Output the [X, Y] coordinate of the center of the cell containing the given text.  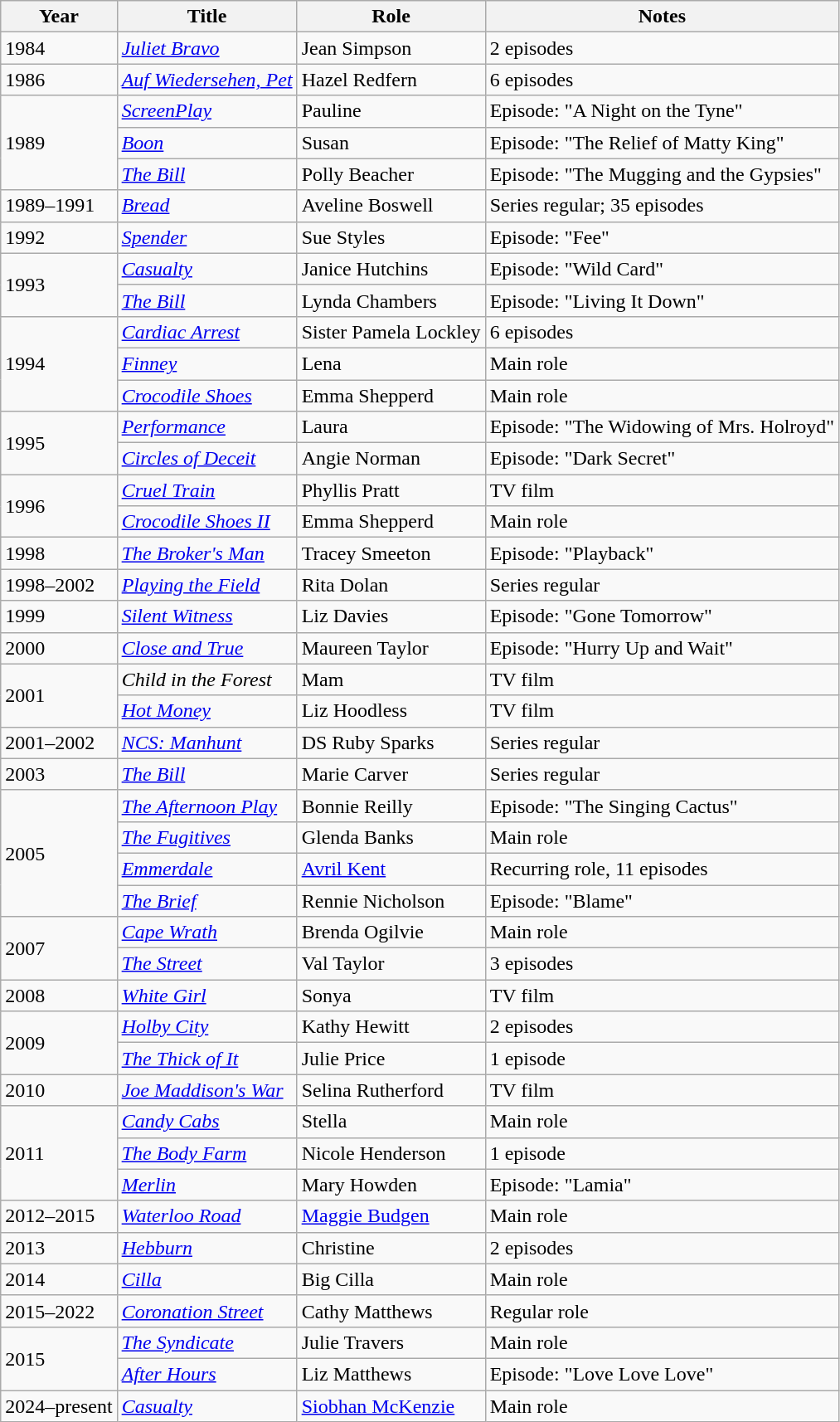
Episode: "Hurry Up and Wait" [662, 648]
Crocodile Shoes [207, 396]
2015 [59, 1358]
After Hours [207, 1374]
2005 [59, 853]
Coronation Street [207, 1311]
2024–present [59, 1406]
Cilla [207, 1279]
Lynda Chambers [391, 300]
Hebburn [207, 1248]
Bonnie Reilly [391, 806]
Maureen Taylor [391, 648]
3 episodes [662, 964]
1989 [59, 143]
The Street [207, 964]
Joe Maddison's War [207, 1090]
Spender [207, 237]
Holby City [207, 1027]
Notes [662, 17]
Episode: "The Singing Cactus" [662, 806]
Val Taylor [391, 964]
Polly Beacher [391, 174]
Angie Norman [391, 459]
Waterloo Road [207, 1216]
Episode: "Gone Tomorrow" [662, 616]
1995 [59, 443]
The Broker's Man [207, 553]
Kathy Hewitt [391, 1027]
Liz Matthews [391, 1374]
2008 [59, 996]
Lena [391, 363]
Regular role [662, 1311]
2001–2002 [59, 743]
Bread [207, 206]
Episode: "The Widowing of Mrs. Holroyd" [662, 427]
1998 [59, 553]
Mary Howden [391, 1185]
Episode: "Dark Secret" [662, 459]
Cathy Matthews [391, 1311]
White Girl [207, 996]
Rennie Nicholson [391, 900]
Cape Wrath [207, 933]
2000 [59, 648]
Tracey Smeeton [391, 553]
Child in the Forest [207, 679]
1984 [59, 48]
Candy Cabs [207, 1122]
Stella [391, 1122]
Nicole Henderson [391, 1153]
2007 [59, 948]
Liz Hoodless [391, 711]
Series regular; 35 episodes [662, 206]
Episode: "Lamia" [662, 1185]
Boon [207, 143]
The Body Farm [207, 1153]
The Fugitives [207, 837]
Jean Simpson [391, 48]
Episode: "Fee" [662, 237]
Hazel Redfern [391, 80]
DS Ruby Sparks [391, 743]
Selina Rutherford [391, 1090]
Brenda Ogilvie [391, 933]
Rita Dolan [391, 585]
Circles of Deceit [207, 459]
Playing the Field [207, 585]
Emmerdale [207, 869]
Susan [391, 143]
Episode: "Wild Card" [662, 269]
Recurring role, 11 episodes [662, 869]
Aveline Boswell [391, 206]
Finney [207, 363]
ScreenPlay [207, 111]
2015–2022 [59, 1311]
Episode: "A Night on the Tyne" [662, 111]
Julie Price [391, 1059]
Auf Wiedersehen, Pet [207, 80]
Siobhan McKenzie [391, 1406]
Sue Styles [391, 237]
The Thick of It [207, 1059]
The Brief [207, 900]
1999 [59, 616]
1996 [59, 506]
Mam [391, 679]
Episode: "Playback" [662, 553]
Cruel Train [207, 490]
Julie Travers [391, 1342]
Sister Pamela Lockley [391, 332]
2001 [59, 695]
Episode: "The Relief of Matty King" [662, 143]
2011 [59, 1153]
Avril Kent [391, 869]
Episode: "Living It Down" [662, 300]
Phyllis Pratt [391, 490]
2010 [59, 1090]
Title [207, 17]
Episode: "Blame" [662, 900]
Episode: "The Mugging and the Gypsies" [662, 174]
Crocodile Shoes II [207, 522]
2014 [59, 1279]
Big Cilla [391, 1279]
Juliet Bravo [207, 48]
1992 [59, 237]
Hot Money [207, 711]
Role [391, 17]
Christine [391, 1248]
2003 [59, 774]
Performance [207, 427]
Year [59, 17]
Episode: "Love Love Love" [662, 1374]
Liz Davies [391, 616]
Sonya [391, 996]
Merlin [207, 1185]
1989–1991 [59, 206]
2012–2015 [59, 1216]
Close and True [207, 648]
Cardiac Arrest [207, 332]
2009 [59, 1043]
The Afternoon Play [207, 806]
Pauline [391, 111]
Glenda Banks [391, 837]
2013 [59, 1248]
Maggie Budgen [391, 1216]
The Syndicate [207, 1342]
Laura [391, 427]
1994 [59, 363]
Janice Hutchins [391, 269]
1993 [59, 285]
Silent Witness [207, 616]
1998–2002 [59, 585]
Marie Carver [391, 774]
NCS: Manhunt [207, 743]
1986 [59, 80]
